Capture the cell that displays the provided text and extract its (x, y) central coordinate. 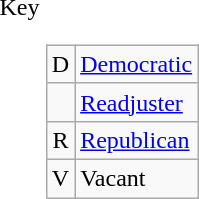
Vacant (136, 178)
Democratic (136, 64)
D (60, 64)
V (60, 178)
Republican (136, 140)
R (60, 140)
Readjuster (136, 102)
